For the text-containing cell, return its midpoint in [X, Y] coordinate format. 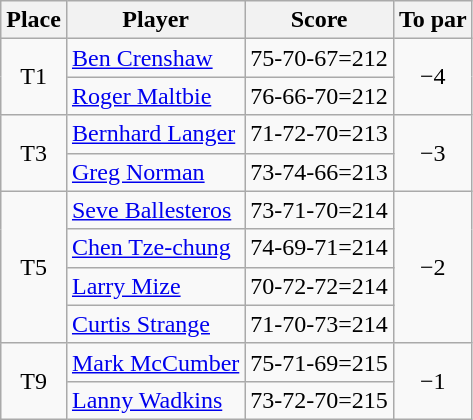
Roger Maltbie [155, 96]
T9 [34, 381]
Bernhard Langer [155, 134]
Curtis Strange [155, 324]
76-66-70=212 [320, 96]
Greg Norman [155, 172]
75-70-67=212 [320, 58]
Ben Crenshaw [155, 58]
−2 [432, 267]
−1 [432, 381]
−4 [432, 77]
73-72-70=215 [320, 400]
To par [432, 20]
−3 [432, 153]
75-71-69=215 [320, 362]
74-69-71=214 [320, 248]
T3 [34, 153]
Mark McCumber [155, 362]
Chen Tze-chung [155, 248]
71-72-70=213 [320, 134]
T5 [34, 267]
Place [34, 20]
73-71-70=214 [320, 210]
71-70-73=214 [320, 324]
Larry Mize [155, 286]
73-74-66=213 [320, 172]
Seve Ballesteros [155, 210]
Lanny Wadkins [155, 400]
T1 [34, 77]
70-72-72=214 [320, 286]
Player [155, 20]
Score [320, 20]
